Output the (x, y) coordinate of the center of the cell containing the given text.  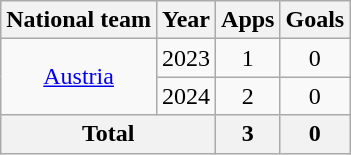
2 (248, 96)
Austria (79, 77)
Total (108, 134)
Goals (315, 20)
Year (186, 20)
National team (79, 20)
2024 (186, 96)
1 (248, 58)
2023 (186, 58)
Apps (248, 20)
3 (248, 134)
